From the cell containing the given text, extract its center point as [x, y] coordinate. 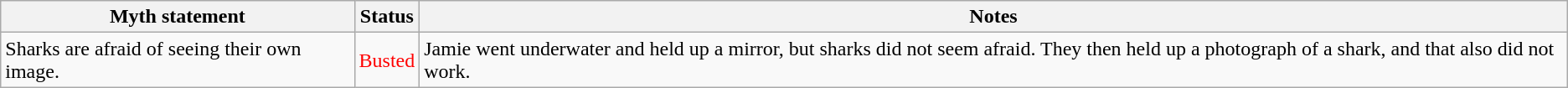
Notes [993, 17]
Jamie went underwater and held up a mirror, but sharks did not seem afraid. They then held up a photograph of a shark, and that also did not work. [993, 60]
Sharks are afraid of seeing their own image. [178, 60]
Busted [387, 60]
Status [387, 17]
Myth statement [178, 17]
